Search for the cell housing the specified text and yield its [x, y] center coordinate. 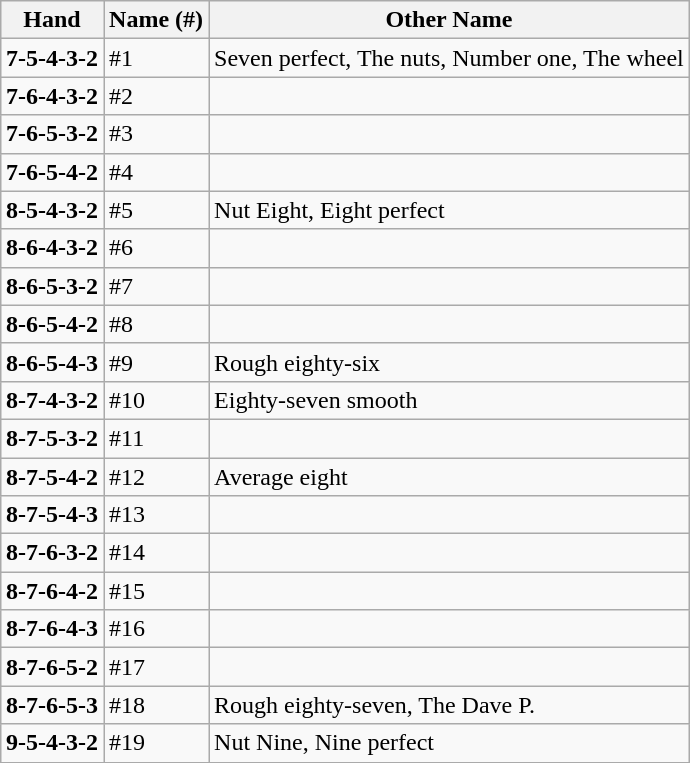
#7 [156, 286]
8-7-6-4-3 [52, 629]
8-7-5-4-2 [52, 477]
Rough eighty-six [450, 362]
#2 [156, 96]
#9 [156, 362]
#16 [156, 629]
Name (#) [156, 20]
8-7-6-3-2 [52, 553]
7-6-5-3-2 [52, 134]
Hand [52, 20]
8-6-5-3-2 [52, 286]
8-7-6-5-3 [52, 705]
8-6-4-3-2 [52, 248]
Nut Eight, Eight perfect [450, 210]
8-7-4-3-2 [52, 400]
#18 [156, 705]
8-7-5-3-2 [52, 438]
#14 [156, 553]
#10 [156, 400]
7-5-4-3-2 [52, 58]
7-6-4-3-2 [52, 96]
#3 [156, 134]
8-5-4-3-2 [52, 210]
9-5-4-3-2 [52, 743]
Nut Nine, Nine perfect [450, 743]
Eighty-seven smooth [450, 400]
Other Name [450, 20]
8-7-6-4-2 [52, 591]
Average eight [450, 477]
Seven perfect, The nuts, Number one, The wheel [450, 58]
#4 [156, 172]
8-6-5-4-2 [52, 324]
#13 [156, 515]
#17 [156, 667]
#11 [156, 438]
#12 [156, 477]
8-7-6-5-2 [52, 667]
#19 [156, 743]
#6 [156, 248]
8-6-5-4-3 [52, 362]
#1 [156, 58]
#5 [156, 210]
#8 [156, 324]
8-7-5-4-3 [52, 515]
7-6-5-4-2 [52, 172]
Rough eighty-seven, The Dave P. [450, 705]
#15 [156, 591]
